Capture the cell that displays the provided text and extract its [x, y] central coordinate. 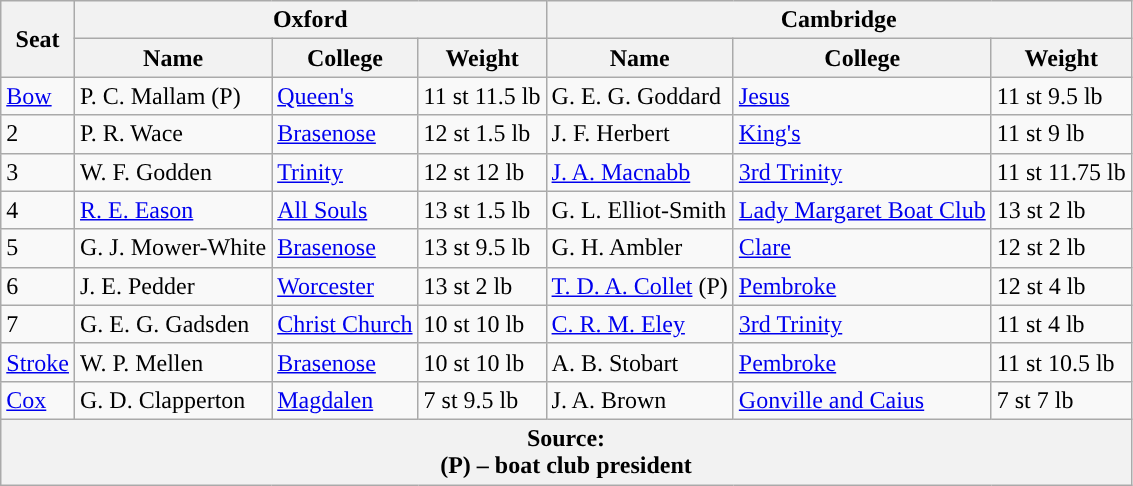
Oxford [310, 20]
Lady Margaret Boat Club [862, 210]
Jesus [862, 96]
11 st 11.5 lb [482, 96]
12 st 1.5 lb [482, 134]
G. L. Elliot-Smith [640, 210]
Seat [38, 39]
11 st 4 lb [1061, 324]
G. E. G. Gadsden [172, 324]
13 st 9.5 lb [482, 248]
C. R. M. Eley [640, 324]
12 st 12 lb [482, 172]
Bow [38, 96]
11 st 10.5 lb [1061, 362]
W. F. Godden [172, 172]
G. J. Mower-White [172, 248]
5 [38, 248]
Worcester [345, 286]
12 st 2 lb [1061, 248]
Cambridge [838, 20]
P. C. Mallam (P) [172, 96]
Magdalen [345, 400]
Cox [38, 400]
Stroke [38, 362]
Gonville and Caius [862, 400]
King's [862, 134]
4 [38, 210]
11 st 11.75 lb [1061, 172]
3 [38, 172]
G. H. Ambler [640, 248]
Christ Church [345, 324]
11 st 9 lb [1061, 134]
Trinity [345, 172]
J. E. Pedder [172, 286]
7 st 7 lb [1061, 400]
A. B. Stobart [640, 362]
T. D. A. Collet (P) [640, 286]
P. R. Wace [172, 134]
J. F. Herbert [640, 134]
R. E. Eason [172, 210]
11 st 9.5 lb [1061, 96]
Queen's [345, 96]
All Souls [345, 210]
2 [38, 134]
Source:(P) – boat club president [566, 452]
6 [38, 286]
7 [38, 324]
7 st 9.5 lb [482, 400]
G. E. G. Goddard [640, 96]
12 st 4 lb [1061, 286]
13 st 1.5 lb [482, 210]
Clare [862, 248]
J. A. Brown [640, 400]
G. D. Clapperton [172, 400]
J. A. Macnabb [640, 172]
W. P. Mellen [172, 362]
